Scan for the cell matching the given text and deliver its [x, y] coordinate at center. 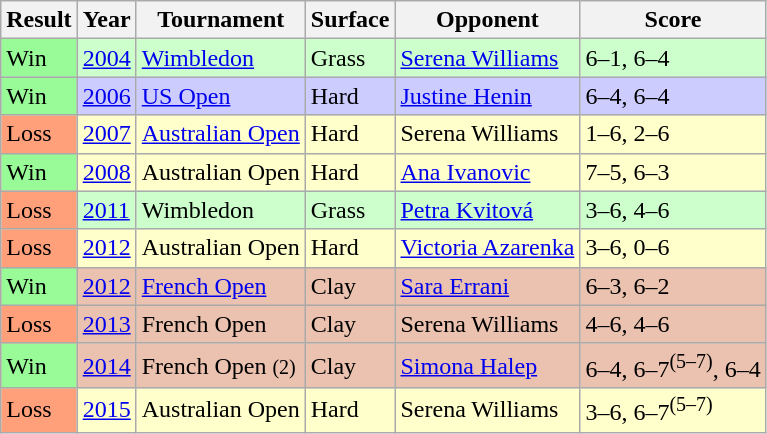
Opponent [488, 20]
6–4, 6–4 [673, 96]
Justine Henin [488, 96]
Ana Ivanovic [488, 172]
7–5, 6–3 [673, 172]
3–6, 4–6 [673, 210]
French Open (2) [220, 366]
2013 [106, 324]
US Open [220, 96]
2006 [106, 96]
2004 [106, 58]
Result [39, 20]
Simona Halep [488, 366]
2008 [106, 172]
6–4, 6–7(5–7), 6–4 [673, 366]
2011 [106, 210]
4–6, 4–6 [673, 324]
Sara Errani [488, 286]
Surface [350, 20]
Victoria Azarenka [488, 248]
6–3, 6–2 [673, 286]
Petra Kvitová [488, 210]
Tournament [220, 20]
Score [673, 20]
2014 [106, 366]
2015 [106, 410]
1–6, 2–6 [673, 134]
Year [106, 20]
6–1, 6–4 [673, 58]
3–6, 0–6 [673, 248]
3–6, 6–7(5–7) [673, 410]
2007 [106, 134]
